Return (X, Y) of the center of cell containing provided text 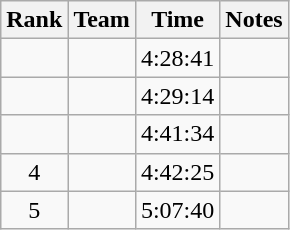
5:07:40 (177, 210)
4:28:41 (177, 58)
Notes (254, 20)
4 (34, 172)
Time (177, 20)
4:42:25 (177, 172)
5 (34, 210)
Rank (34, 20)
4:41:34 (177, 134)
Team (102, 20)
4:29:14 (177, 96)
